Pinpoint the cell where the given text exists, returning its (x, y) midpoint coordinate. 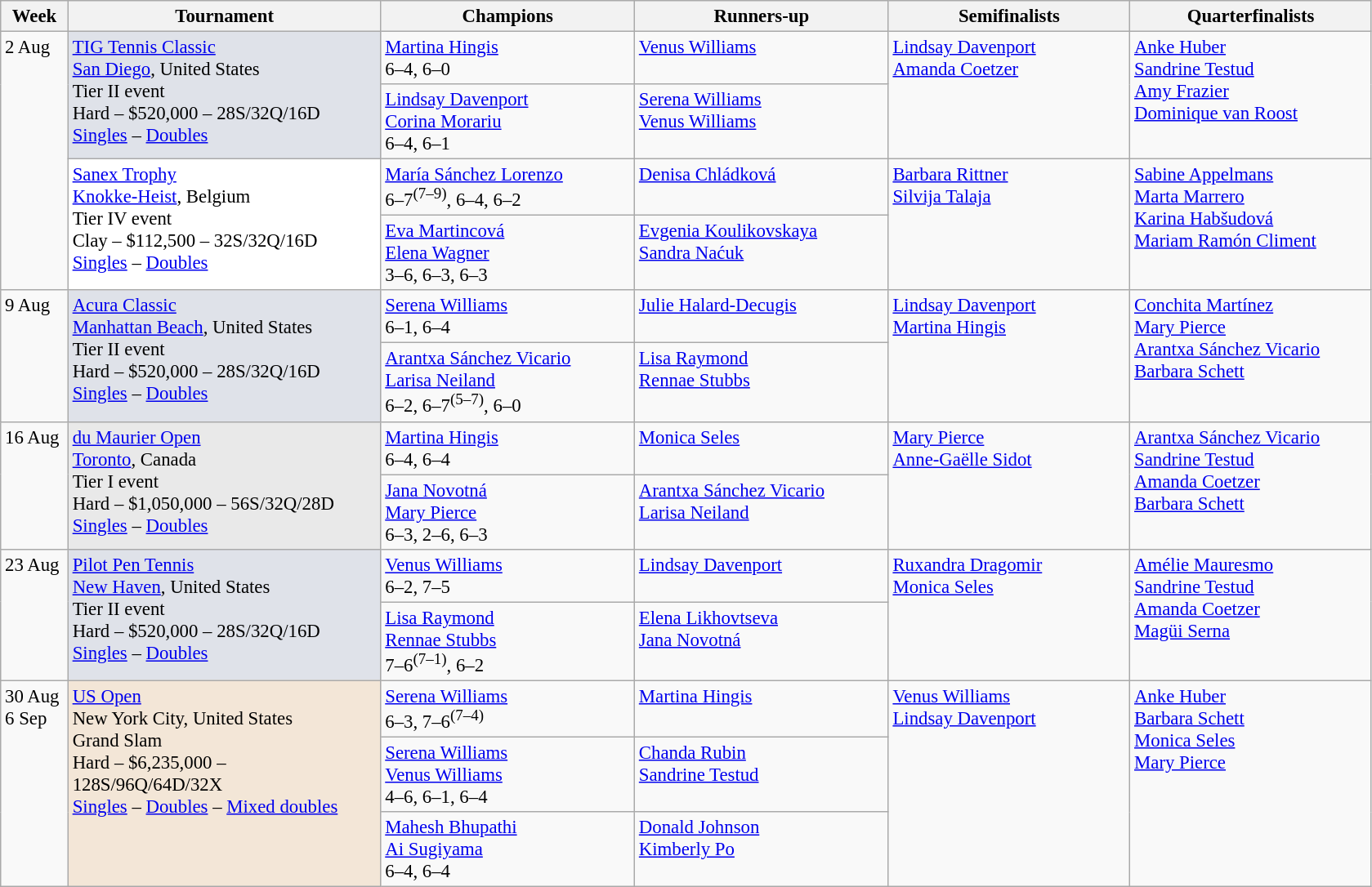
US Open New York City, United States Grand SlamHard – $6,235,000 – 128S/96Q/64D/32XSingles – Doubles – Mixed doubles (224, 783)
Evgenia Koulikovskaya Sandra Naćuk (762, 253)
Martina Hingis 6–4, 6–4 (508, 448)
Arantxa Sánchez Vicario Larisa Neiland (762, 512)
Serena Williams 6–1, 6–4 (508, 317)
Venus Williams Lindsay Davenport (1009, 783)
Arantxa Sánchez Vicario Larisa Neiland6–2, 6–7(5–7), 6–0 (508, 382)
Quarterfinalists (1251, 16)
Week (34, 16)
Sabine Appelmans Marta Marrero Karina Habšudová Mariam Ramón Climent (1251, 225)
Tournament (224, 16)
Venus Williams (762, 59)
30 Aug6 Sep (34, 783)
Runners-up (762, 16)
TIG Tennis Classic San Diego, United States Tier II event Hard – $520,000 – 28S/32Q/16DSingles – Doubles (224, 96)
Sanex Trophy Knokke-Heist, Belgium Tier IV event Clay – $112,500 – 32S/32Q/16DSingles – Doubles (224, 225)
Venus Williams 6–2, 7–5 (508, 575)
Chanda Rubin Sandrine Testud (762, 774)
9 Aug (34, 356)
Martina Hingis (762, 709)
Lindsay Davenport Martina Hingis (1009, 356)
Amélie Mauresmo Sandrine Testud Amanda Coetzer Magüi Serna (1251, 614)
Barbara Rittner Silvija Talaja (1009, 225)
Mary Pierce Anne-Gaëlle Sidot (1009, 485)
Anke Huber Barbara Schett Monica Seles Mary Pierce (1251, 783)
Donald Johnson Kimberly Po (762, 849)
Lindsay Davenport Amanda Coetzer (1009, 96)
Martina Hingis 6–4, 6–0 (508, 59)
Lisa Raymond Rennae Stubbs7–6(7–1), 6–2 (508, 641)
María Sánchez Lorenzo 6–7(7–9), 6–4, 6–2 (508, 188)
Serena Williams Venus Williams (762, 122)
du Maurier Open Toronto, Canada Tier I event Hard – $1,050,000 – 56S/32Q/28DSingles – Doubles (224, 485)
Ruxandra Dragomir Monica Seles (1009, 614)
Semifinalists (1009, 16)
Serena Williams Venus Williams4–6, 6–1, 6–4 (508, 774)
Lisa Raymond Rennae Stubbs (762, 382)
Serena Williams 6–3, 7–6(7–4) (508, 709)
2 Aug (34, 162)
Conchita Martínez Mary Pierce Arantxa Sánchez Vicario Barbara Schett (1251, 356)
Lindsay Davenport Corina Morariu6–4, 6–1 (508, 122)
Anke Huber Sandrine Testud Amy Frazier Dominique van Roost (1251, 96)
Elena Likhovtseva Jana Novotná (762, 641)
Arantxa Sánchez Vicario Sandrine Testud Amanda Coetzer Barbara Schett (1251, 485)
Julie Halard-Decugis (762, 317)
16 Aug (34, 485)
Acura Classic Manhattan Beach, United States Tier II event Hard – $520,000 – 28S/32Q/16DSingles – Doubles (224, 356)
Mahesh Bhupathi Ai Sugiyama6–4, 6–4 (508, 849)
Denisa Chládková (762, 188)
Pilot Pen Tennis New Haven, United States Tier II event Hard – $520,000 – 28S/32Q/16DSingles – Doubles (224, 614)
Monica Seles (762, 448)
23 Aug (34, 614)
Jana Novotná Mary Pierce6–3, 2–6, 6–3 (508, 512)
Eva Martincová Elena Wagner3–6, 6–3, 6–3 (508, 253)
Lindsay Davenport (762, 575)
Champions (508, 16)
